Identify which cell holds the provided text, then report its [X, Y] central coordinate. 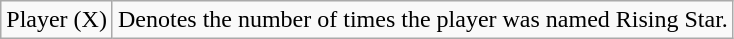
Denotes the number of times the player was named Rising Star. [422, 20]
Player (X) [57, 20]
